Return the [X, Y] coordinate for the center point of the cell that contains the specified text.  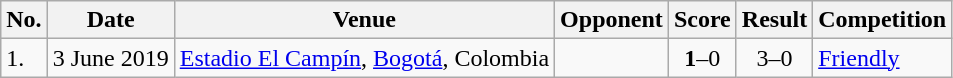
Opponent [612, 20]
Venue [364, 20]
Result [774, 20]
Date [110, 20]
No. [24, 20]
3–0 [774, 58]
Competition [882, 20]
3 June 2019 [110, 58]
Friendly [882, 58]
1–0 [702, 58]
Estadio El Campín, Bogotá, Colombia [364, 58]
Score [702, 20]
1. [24, 58]
